Output the [x, y] coordinate of the center of the cell containing the given text.  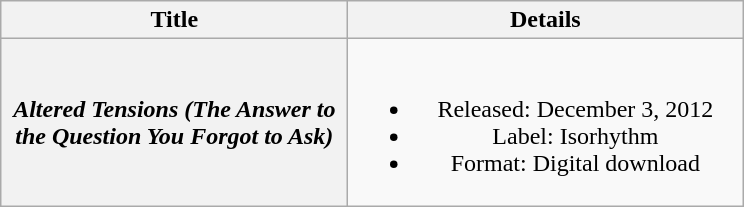
Title [174, 20]
Altered Tensions (The Answer to the Question You Forgot to Ask) [174, 122]
Details [546, 20]
Released: December 3, 2012Label: IsorhythmFormat: Digital download [546, 122]
